Find where the given text appears and provide that cell's center as [x, y] coordinate. 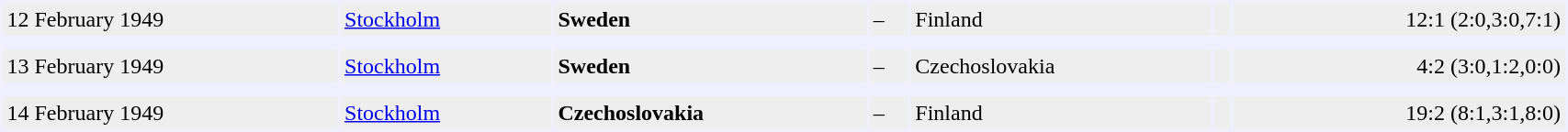
13 February 1949 [171, 66]
4:2 (3:0,1:2,0:0) [1400, 66]
19:2 (8:1,3:1,8:0) [1400, 113]
12 February 1949 [171, 19]
12:1 (2:0,3:0,7:1) [1400, 19]
14 February 1949 [171, 113]
